Detect which cell encompasses the target text, then output its [x, y] center coordinate. 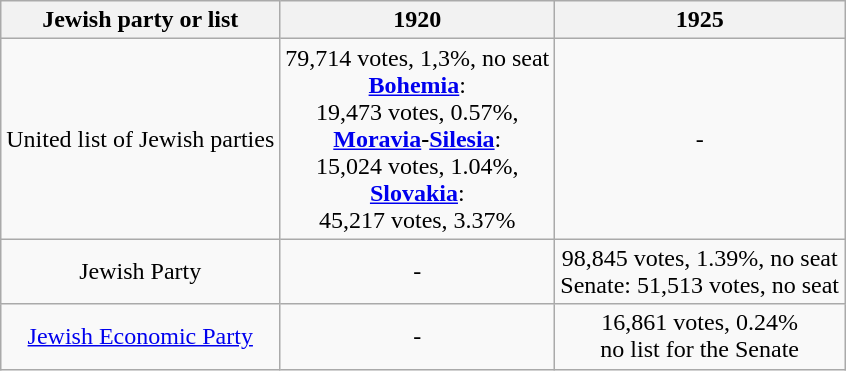
16,861 votes, 0.24%no list for the Senate [700, 336]
United list of Jewish parties [140, 139]
Jewish Economic Party [140, 336]
Jewish Party [140, 272]
98,845 votes, 1.39%, no seatSenate: 51,513 votes, no seat [700, 272]
Jewish party or list [140, 20]
1925 [700, 20]
1920 [418, 20]
79,714 votes, 1,3%, no seatBohemia: 19,473 votes, 0.57%,Moravia-Silesia: 15,024 votes, 1.04%,Slovakia: 45,217 votes, 3.37% [418, 139]
